Provide the [X, Y] coordinate of the cell's center where the given text is located.  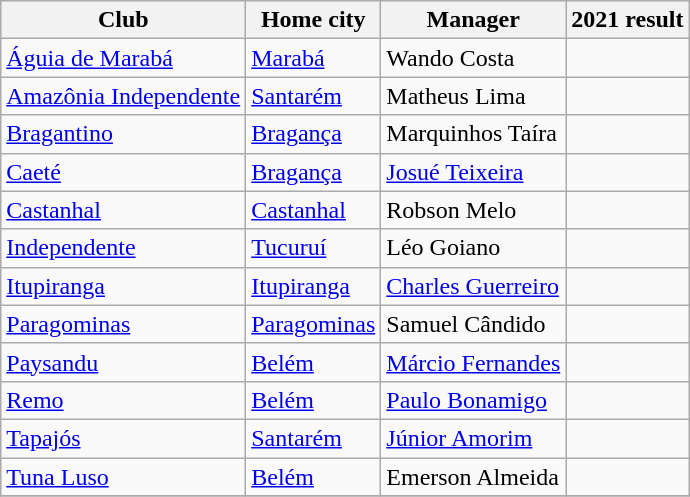
Léo Goiano [474, 248]
Independente [124, 248]
Márcio Fernandes [474, 362]
Remo [124, 400]
Marquinhos Taíra [474, 134]
Robson Melo [474, 210]
Tucuruí [314, 248]
Wando Costa [474, 58]
Samuel Cândido [474, 324]
Tuna Luso [124, 477]
Águia de Marabá [124, 58]
Paysandu [124, 362]
Júnior Amorim [474, 438]
Paulo Bonamigo [474, 400]
Emerson Almeida [474, 477]
Club [124, 20]
Marabá [314, 58]
2021 result [628, 20]
Caeté [124, 172]
Home city [314, 20]
Manager [474, 20]
Charles Guerreiro [474, 286]
Josué Teixeira [474, 172]
Tapajós [124, 438]
Bragantino [124, 134]
Amazônia Independente [124, 96]
Matheus Lima [474, 96]
